Determine the [x, y] coordinate at the center of the cell enclosing the given text.  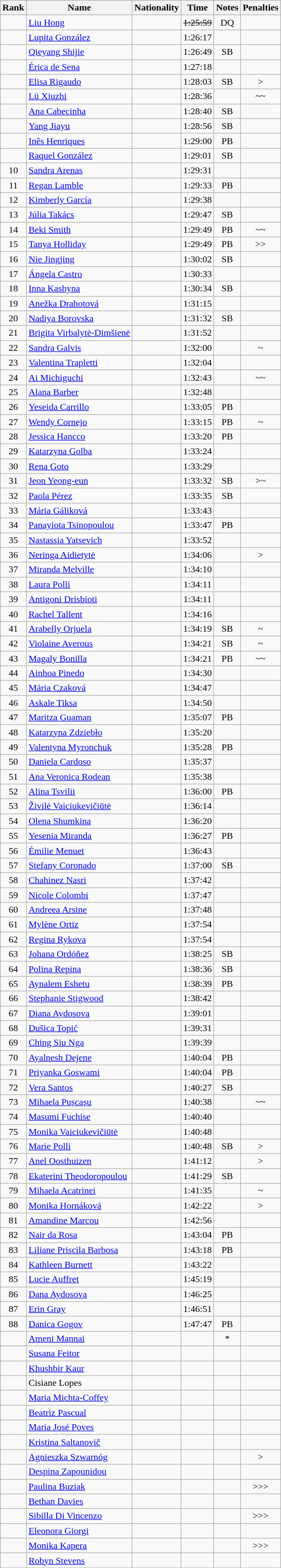
1:29:47 [197, 215]
37 [13, 570]
Katarzyna Zdziebło [79, 732]
Mylène Ortiz [79, 925]
Yeseida Carrillo [79, 407]
71 [13, 1072]
Johana Ordóñez [79, 954]
1:32:48 [197, 392]
1:34:10 [197, 570]
Notes [227, 8]
11 [13, 185]
Ángela Castro [79, 274]
53 [13, 806]
1:43:22 [197, 1265]
1:41:35 [197, 1191]
28 [13, 437]
81 [13, 1220]
María José Poves [79, 1427]
Qieyang Shijie [79, 52]
1:40:40 [197, 1117]
Susana Feitor [79, 1353]
1:45:19 [197, 1279]
Elisa Rigaudo [79, 82]
1:25:59 [197, 23]
1:28:36 [197, 96]
1:38:42 [197, 998]
34 [13, 525]
19 [13, 303]
Andreea Arsine [79, 910]
12 [13, 200]
1:33:35 [197, 496]
Maritza Guaman [79, 718]
Despina Zapounidou [79, 1472]
31 [13, 481]
Penalties [260, 8]
Živilė Vaiciukevičiūtė [79, 806]
82 [13, 1235]
42 [13, 643]
1:35:28 [197, 747]
Neringa Aidietytė [79, 555]
Júlia Takács [79, 215]
1:42:22 [197, 1206]
Magaly Bonilla [79, 659]
60 [13, 910]
13 [13, 215]
1:39:31 [197, 1028]
46 [13, 703]
1:33:43 [197, 510]
1:35:20 [197, 732]
65 [13, 984]
83 [13, 1250]
Alana Barber [79, 392]
76 [13, 1146]
73 [13, 1102]
1:33:05 [197, 407]
Kristina Saltanovič [79, 1442]
Tanya Holliday [79, 244]
Nie Jingjing [79, 259]
Mihaela Pușcașu [79, 1102]
Lucie Auffret [79, 1279]
23 [13, 362]
1:34:50 [197, 703]
Lupita González [79, 37]
1:46:51 [197, 1309]
24 [13, 377]
16 [13, 259]
1:36:00 [197, 791]
Ainhoa Pinedo [79, 673]
Anel Oosthuizen [79, 1161]
Violaine Averous [79, 643]
Valentina Trapletti [79, 362]
Brigita Virbalytė-Dimšienė [79, 333]
1:29:00 [197, 141]
1:30:02 [197, 259]
1:37:48 [197, 910]
72 [13, 1087]
38 [13, 584]
Mária Gáliková [79, 510]
59 [13, 895]
Ameni Mannai [79, 1338]
Time [197, 8]
75 [13, 1132]
Paola Pérez [79, 496]
20 [13, 318]
40 [13, 614]
Raquel González [79, 155]
Regina Rykova [79, 939]
84 [13, 1265]
Nadiya Borovska [79, 318]
Stefany Coronado [79, 865]
Stephanie Stigwood [79, 998]
33 [13, 510]
Katarzyna Golba [79, 451]
1:40:38 [197, 1102]
Name [79, 8]
1:30:34 [197, 289]
Jeon Yeong-eun [79, 481]
25 [13, 392]
80 [13, 1206]
88 [13, 1324]
1:36:43 [197, 850]
41 [13, 629]
61 [13, 925]
Paulina Buziak [79, 1486]
1:27:18 [197, 67]
Anežka Drahotová [79, 303]
>> [260, 244]
Yang Jiayu [79, 126]
Rank [13, 8]
1:28:40 [197, 111]
85 [13, 1279]
27 [13, 422]
1:42:56 [197, 1220]
Dana Aydosova [79, 1294]
1:38:25 [197, 954]
64 [13, 969]
1:31:52 [197, 333]
1:30:33 [197, 274]
Yesenia Miranda [79, 836]
Inna Kashyna [79, 289]
10 [13, 170]
44 [13, 673]
Vera Santos [79, 1087]
Marie Polli [79, 1146]
Panayiota Tsinopoulou [79, 525]
1:37:42 [197, 880]
1:35:37 [197, 762]
1:39:01 [197, 1013]
Arabelly Orjuela [79, 629]
Nationality [157, 8]
62 [13, 939]
1:40:27 [197, 1087]
17 [13, 274]
67 [13, 1013]
Nicole Colombi [79, 895]
Dušica Topić [79, 1028]
78 [13, 1176]
1:34:16 [197, 614]
Sandra Galvis [79, 348]
45 [13, 688]
70 [13, 1058]
26 [13, 407]
15 [13, 244]
50 [13, 762]
Aynalem Eshetu [79, 984]
1:29:38 [197, 200]
1:32:43 [197, 377]
43 [13, 659]
Jessica Hancco [79, 437]
Wendy Cornejo [79, 422]
Ching Siu Nga [79, 1043]
21 [13, 333]
Nair da Rosa [79, 1235]
Ai Michiguchi [79, 377]
1:32:04 [197, 362]
Monika Kapera [79, 1545]
1:33:24 [197, 451]
Khushbir Kaur [79, 1368]
1:26:49 [197, 52]
87 [13, 1309]
Mihaela Acatrinei [79, 1191]
56 [13, 850]
58 [13, 880]
1:31:32 [197, 318]
Ekaterini Theodoropoulou [79, 1176]
1:33:29 [197, 466]
1:37:00 [197, 865]
Beatriz Pascual [79, 1413]
55 [13, 836]
57 [13, 865]
Monika Hornáková [79, 1206]
1:36:20 [197, 821]
Ayalnesh Dejene [79, 1058]
Alina Tsvilii [79, 791]
Sandra Arenas [79, 170]
18 [13, 289]
1:33:52 [197, 540]
Daniela Cardoso [79, 762]
Lü Xiuzhi [79, 96]
Sibilla Di Vincenzo [79, 1516]
39 [13, 599]
1:35:38 [197, 777]
Ana Veronica Rodean [79, 777]
Amandine Marcou [79, 1220]
1:29:31 [197, 170]
Cisiane Lopes [79, 1383]
Beki Smith [79, 230]
1:33:15 [197, 422]
14 [13, 230]
Agnieszka Szwarnóg [79, 1457]
1:31:15 [197, 303]
63 [13, 954]
32 [13, 496]
Miranda Melville [79, 570]
1:28:03 [197, 82]
Monika Vaiciukevičiūtė [79, 1132]
Mária Czaková [79, 688]
86 [13, 1294]
1:41:29 [197, 1176]
Inês Henriques [79, 141]
DQ [227, 23]
1:28:56 [197, 126]
Erin Gray [79, 1309]
1:34:19 [197, 629]
1:33:47 [197, 525]
35 [13, 540]
49 [13, 747]
Olena Shumkina [79, 821]
1:29:33 [197, 185]
Antigoni Drisbioti [79, 599]
54 [13, 821]
1:38:39 [197, 984]
Liliane Priscila Barbosa [79, 1250]
Bethan Davies [79, 1501]
Chahinez Nasri [79, 880]
48 [13, 732]
1:43:04 [197, 1235]
1:35:07 [197, 718]
79 [13, 1191]
1:36:14 [197, 806]
1:34:47 [197, 688]
1:34:06 [197, 555]
Polina Repina [79, 969]
Masumi Fuchise [79, 1117]
* [227, 1338]
Diana Aydosova [79, 1013]
Liu Hong [79, 23]
1:34:30 [197, 673]
Eleonora Giorgi [79, 1531]
Maria Michta-Coffey [79, 1398]
Valentyna Myronchuk [79, 747]
1:41:12 [197, 1161]
77 [13, 1161]
Priyanka Goswami [79, 1072]
Rachel Tallent [79, 614]
Érica de Sena [79, 67]
52 [13, 791]
51 [13, 777]
1:38:36 [197, 969]
1:47:47 [197, 1324]
>~ [260, 481]
1:33:20 [197, 437]
30 [13, 466]
36 [13, 555]
22 [13, 348]
1:36:27 [197, 836]
1:39:39 [197, 1043]
Ana Cabecinha [79, 111]
Askale Tiksa [79, 703]
68 [13, 1028]
Kimberly García [79, 200]
Kathleen Burnett [79, 1265]
69 [13, 1043]
Danica Gogov [79, 1324]
74 [13, 1117]
1:32:00 [197, 348]
47 [13, 718]
1:33:32 [197, 481]
1:46:25 [197, 1294]
1:37:47 [197, 895]
1:29:01 [197, 155]
Émilie Menuet [79, 850]
Robyn Stevens [79, 1560]
66 [13, 998]
Laura Polli [79, 584]
1:43:18 [197, 1250]
Rena Goto [79, 466]
29 [13, 451]
1:26:17 [197, 37]
Regan Lamble [79, 185]
Nastassia Yatsevich [79, 540]
